Provide the [x, y] coordinate of the cell's center where the given text is located.  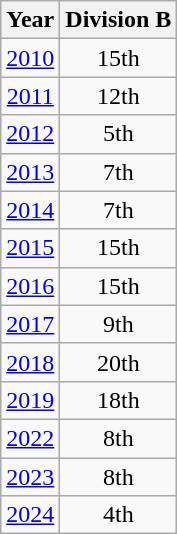
2012 [30, 134]
2018 [30, 362]
4th [118, 515]
2015 [30, 248]
2013 [30, 172]
18th [118, 400]
2023 [30, 477]
2016 [30, 286]
Division B [118, 20]
Year [30, 20]
9th [118, 324]
2010 [30, 58]
2022 [30, 438]
2019 [30, 400]
2011 [30, 96]
20th [118, 362]
12th [118, 96]
5th [118, 134]
2014 [30, 210]
2024 [30, 515]
2017 [30, 324]
